Scan for the cell matching the given text and deliver its [X, Y] coordinate at center. 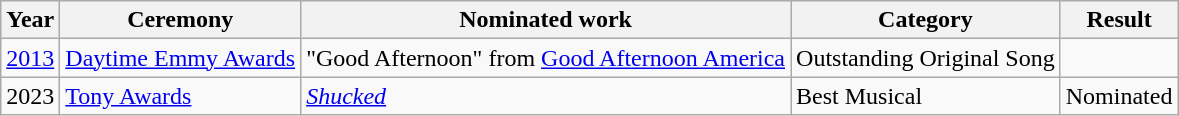
Ceremony [180, 20]
Result [1119, 20]
Year [30, 20]
Nominated [1119, 96]
Nominated work [546, 20]
2023 [30, 96]
Best Musical [926, 96]
2013 [30, 58]
Shucked [546, 96]
Daytime Emmy Awards [180, 58]
Outstanding Original Song [926, 58]
"Good Afternoon" from Good Afternoon America [546, 58]
Tony Awards [180, 96]
Category [926, 20]
